Pinpoint the cell where the given text exists, returning its (X, Y) midpoint coordinate. 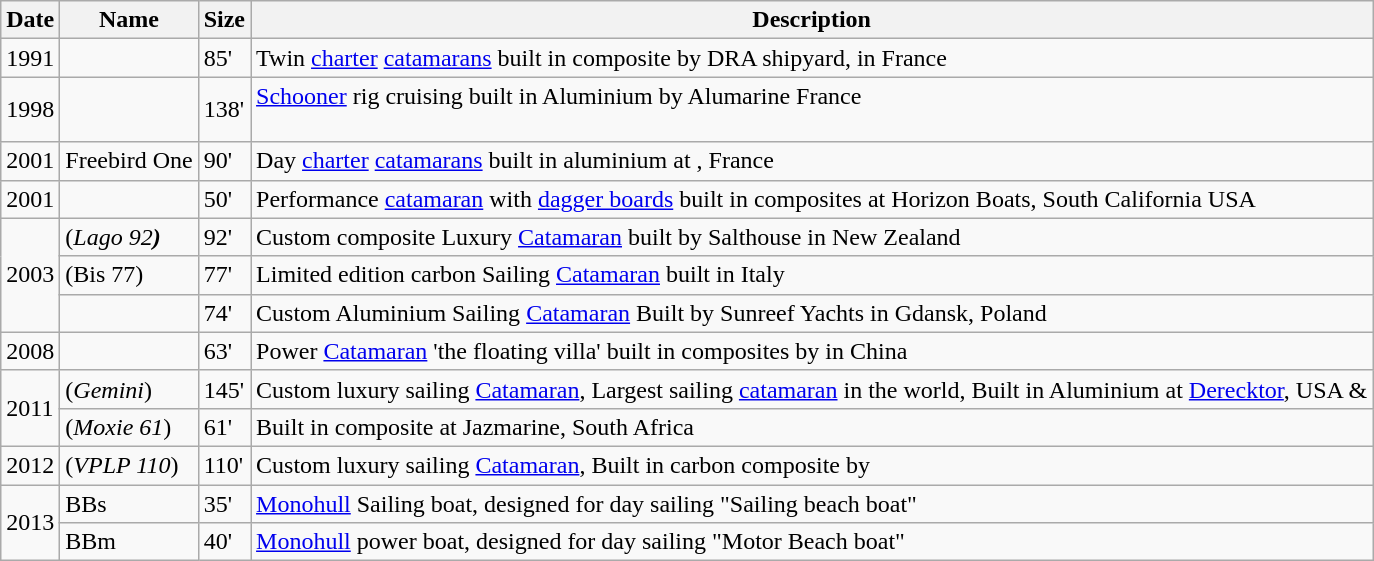
Name (129, 20)
Monohull Sailing boat, designed for day sailing "Sailing beach boat" (812, 503)
85' (224, 58)
Limited edition carbon Sailing Catamaran built in Italy (812, 275)
40' (224, 542)
(Bis 77) (129, 275)
74' (224, 313)
2013 (30, 522)
110' (224, 465)
Twin charter catamarans built in composite by DRA shipyard, in France (812, 58)
90' (224, 161)
Freebird One (129, 161)
1991 (30, 58)
(VPLP 110) (129, 465)
(Lago 92) (129, 237)
2012 (30, 465)
138' (224, 110)
1998 (30, 110)
50' (224, 199)
Performance catamaran with dagger boards built in composites at Horizon Boats, South California USA (812, 199)
Schooner rig cruising built in Aluminium by Alumarine France (812, 110)
Built in composite at Jazmarine, South Africa (812, 427)
Day charter catamarans built in aluminium at , France (812, 161)
2008 (30, 351)
(Moxie 61) (129, 427)
BBm (129, 542)
Power Catamaran 'the floating villa' built in composites by in China (812, 351)
2011 (30, 408)
Custom luxury sailing Catamaran, Largest sailing catamaran in the world, Built in Aluminium at Derecktor, USA & (812, 389)
61' (224, 427)
Size (224, 20)
35' (224, 503)
Custom composite Luxury Catamaran built by Salthouse in New Zealand (812, 237)
(Gemini) (129, 389)
77' (224, 275)
Description (812, 20)
63' (224, 351)
2003 (30, 275)
92' (224, 237)
Custom luxury sailing Catamaran, Built in carbon composite by (812, 465)
Date (30, 20)
Monohull power boat, designed for day sailing "Motor Beach boat" (812, 542)
Custom Aluminium Sailing Catamaran Built by Sunreef Yachts in Gdansk, Poland (812, 313)
145' (224, 389)
BBs (129, 503)
